Find where the given text appears and provide that cell's center as (X, Y) coordinate. 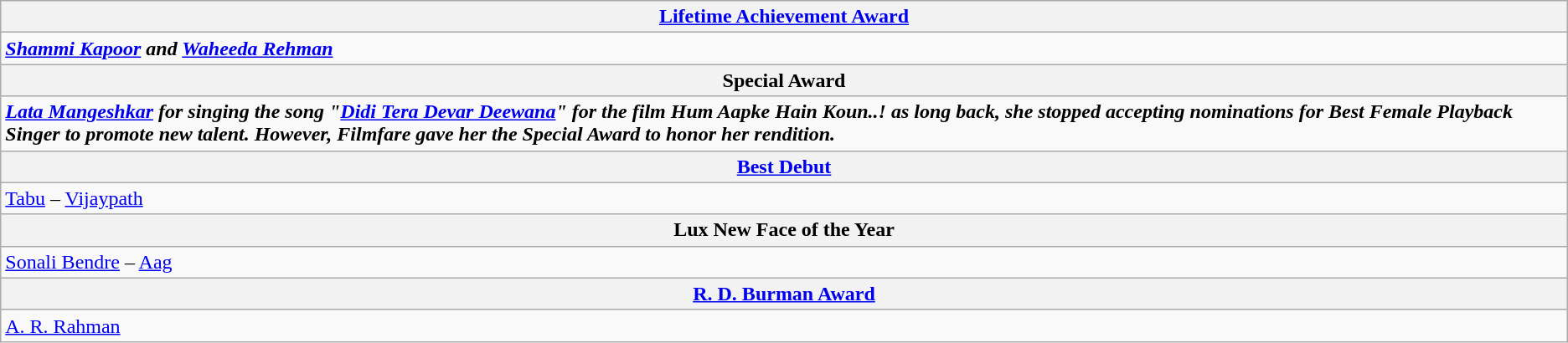
A. R. Rahman (784, 325)
Sonali Bendre – Aag (784, 262)
Shammi Kapoor and Waheeda Rehman (784, 49)
Lifetime Achievement Award (784, 17)
Special Award (784, 80)
Best Debut (784, 166)
R. D. Burman Award (784, 294)
Lux New Face of the Year (784, 230)
Tabu – Vijaypath (784, 198)
